Determine the [x, y] coordinate at the center of the cell enclosing the given text.  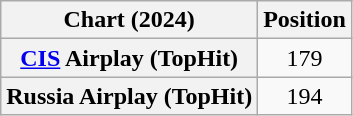
Position [305, 20]
CIS Airplay (TopHit) [130, 58]
Russia Airplay (TopHit) [130, 96]
194 [305, 96]
Chart (2024) [130, 20]
179 [305, 58]
